Search for the cell housing the specified text and yield its [x, y] center coordinate. 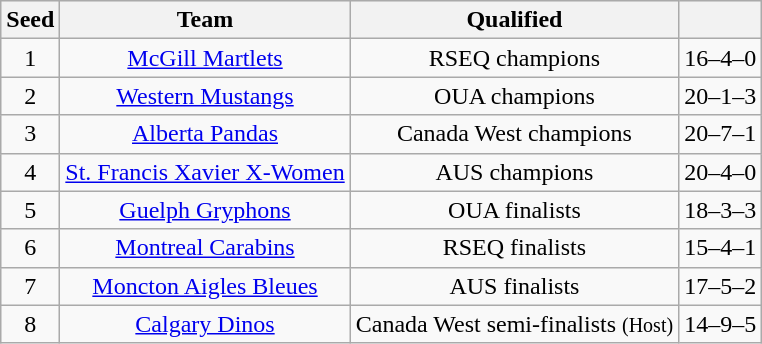
St. Francis Xavier X-Women [205, 172]
2 [30, 96]
Qualified [514, 20]
16–4–0 [720, 58]
RSEQ finalists [514, 248]
Montreal Carabins [205, 248]
18–3–3 [720, 210]
8 [30, 324]
Alberta Pandas [205, 134]
OUA champions [514, 96]
6 [30, 248]
17–5–2 [720, 286]
Canada West semi-finalists (Host) [514, 324]
5 [30, 210]
Moncton Aigles Bleues [205, 286]
Calgary Dinos [205, 324]
Seed [30, 20]
20–7–1 [720, 134]
20–1–3 [720, 96]
Guelph Gryphons [205, 210]
OUA finalists [514, 210]
7 [30, 286]
20–4–0 [720, 172]
AUS champions [514, 172]
Western Mustangs [205, 96]
15–4–1 [720, 248]
3 [30, 134]
McGill Martlets [205, 58]
14–9–5 [720, 324]
Team [205, 20]
RSEQ champions [514, 58]
1 [30, 58]
Canada West champions [514, 134]
4 [30, 172]
AUS finalists [514, 286]
